Find where the given text appears and provide that cell's center as [x, y] coordinate. 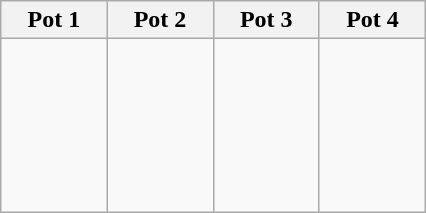
Pot 3 [266, 20]
Pot 1 [54, 20]
Pot 4 [372, 20]
Pot 2 [160, 20]
